Return the (x, y) coordinate for the center point of the cell that contains the specified text.  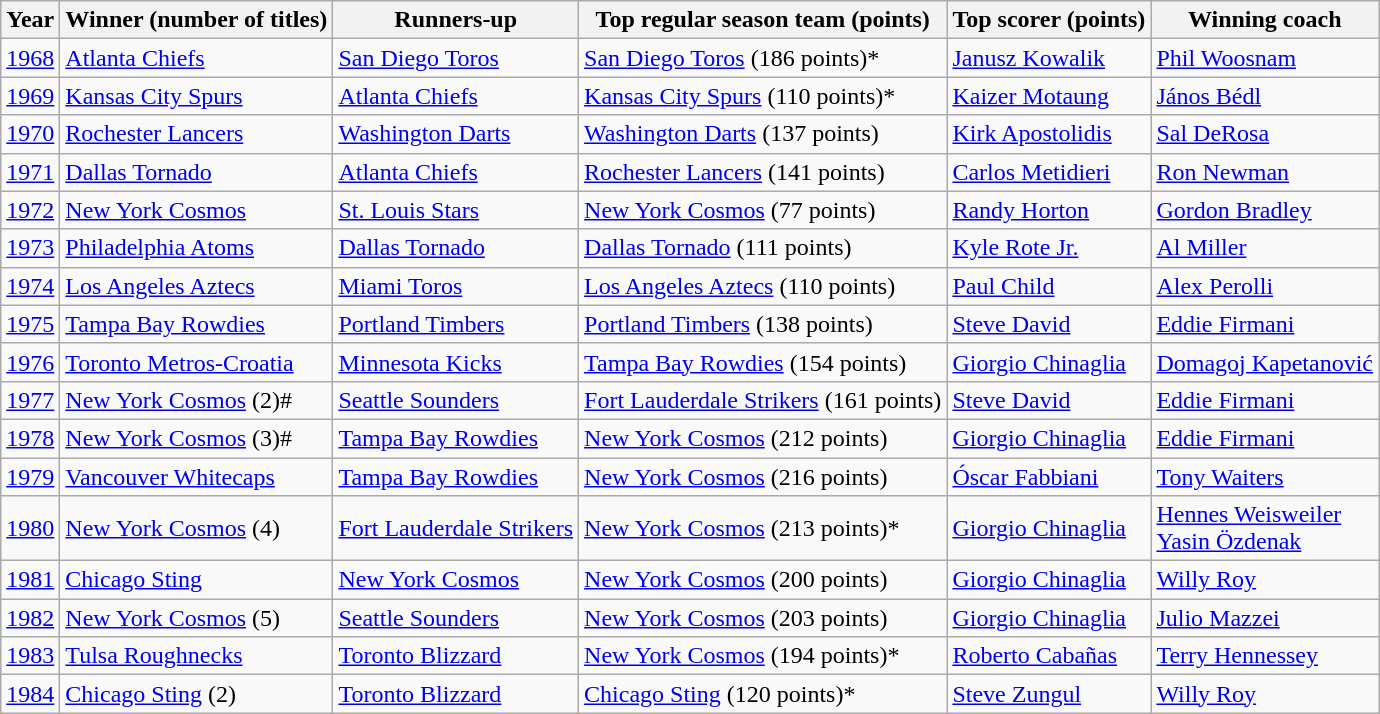
Los Angeles Aztecs (196, 286)
1968 (30, 58)
Julio Mazzei (1265, 618)
New York Cosmos (216 points) (763, 477)
Kyle Rote Jr. (1049, 248)
1969 (30, 96)
New York Cosmos (212 points) (763, 438)
Paul Child (1049, 286)
Washington Darts (456, 134)
Chicago Sting (120 points)* (763, 694)
New York Cosmos (203 points) (763, 618)
Kansas City Spurs (110 points)* (763, 96)
1972 (30, 210)
Winner (number of titles) (196, 20)
Rochester Lancers (141 points) (763, 172)
Philadelphia Atoms (196, 248)
Roberto Cabañas (1049, 656)
Los Angeles Aztecs (110 points) (763, 286)
1973 (30, 248)
Domagoj Kapetanović (1265, 362)
Tulsa Roughnecks (196, 656)
Alex Perolli (1265, 286)
Top regular season team (points) (763, 20)
Tampa Bay Rowdies (154 points) (763, 362)
San Diego Toros (186 points)* (763, 58)
1976 (30, 362)
New York Cosmos (213 points)* (763, 528)
Portland Timbers (138 points) (763, 324)
Carlos Metidieri (1049, 172)
Ron Newman (1265, 172)
Kirk Apostolidis (1049, 134)
1978 (30, 438)
Washington Darts (137 points) (763, 134)
San Diego Toros (456, 58)
Kaizer Motaung (1049, 96)
Portland Timbers (456, 324)
Tony Waiters (1265, 477)
New York Cosmos (200 points) (763, 580)
Rochester Lancers (196, 134)
Runners-up (456, 20)
New York Cosmos (4) (196, 528)
1982 (30, 618)
Terry Hennessey (1265, 656)
Fort Lauderdale Strikers (161 points) (763, 400)
Janusz Kowalik (1049, 58)
1980 (30, 528)
Minnesota Kicks (456, 362)
1984 (30, 694)
Hennes Weisweiler Yasin Özdenak (1265, 528)
Top scorer (points) (1049, 20)
New York Cosmos (77 points) (763, 210)
Winning coach (1265, 20)
Chicago Sting (196, 580)
1979 (30, 477)
Kansas City Spurs (196, 96)
1971 (30, 172)
Chicago Sting (2) (196, 694)
1977 (30, 400)
Steve Zungul (1049, 694)
Óscar Fabbiani (1049, 477)
1983 (30, 656)
Randy Horton (1049, 210)
Al Miller (1265, 248)
János Bédl (1265, 96)
Sal DeRosa (1265, 134)
New York Cosmos (2)# (196, 400)
Phil Woosnam (1265, 58)
Vancouver Whitecaps (196, 477)
Fort Lauderdale Strikers (456, 528)
1981 (30, 580)
1970 (30, 134)
New York Cosmos (194 points)* (763, 656)
1975 (30, 324)
Toronto Metros-Croatia (196, 362)
Miami Toros (456, 286)
St. Louis Stars (456, 210)
Year (30, 20)
Gordon Bradley (1265, 210)
New York Cosmos (5) (196, 618)
1974 (30, 286)
Dallas Tornado (111 points) (763, 248)
New York Cosmos (3)# (196, 438)
